Pinpoint the cell where the given text exists, returning its (x, y) midpoint coordinate. 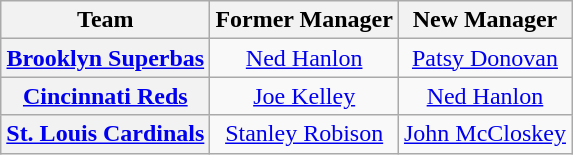
New Manager (484, 20)
Stanley Robison (304, 134)
Cincinnati Reds (106, 96)
St. Louis Cardinals (106, 134)
Former Manager (304, 20)
Patsy Donovan (484, 58)
John McCloskey (484, 134)
Joe Kelley (304, 96)
Brooklyn Superbas (106, 58)
Team (106, 20)
